Output the [x, y] coordinate of the center of the cell containing the given text.  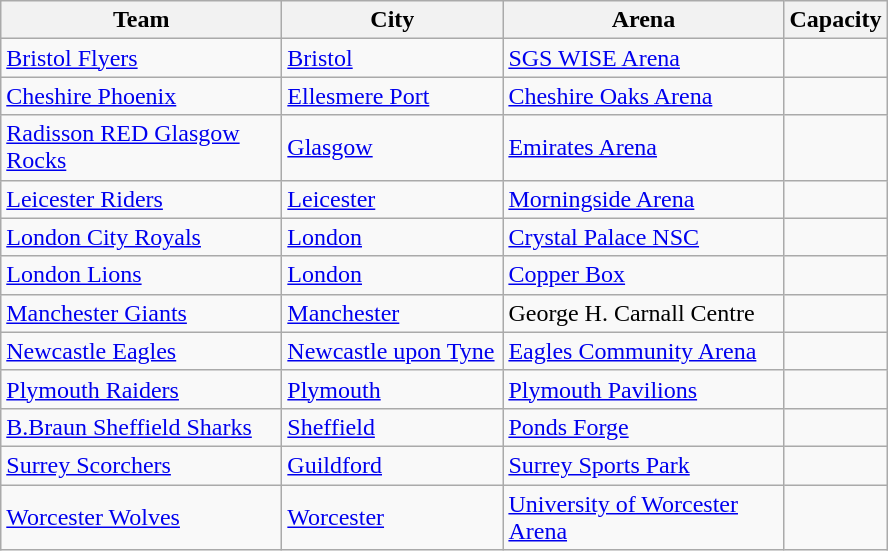
SGS WISE Arena [644, 58]
Newcastle Eagles [142, 351]
University of Worcester Arena [644, 516]
Team [142, 20]
B.Braun Sheffield Sharks [142, 427]
Guildford [392, 465]
Sheffield [392, 427]
Bristol [392, 58]
Plymouth Raiders [142, 389]
Cheshire Phoenix [142, 96]
Surrey Sports Park [644, 465]
Manchester Giants [142, 313]
Capacity [836, 20]
Ponds Forge [644, 427]
Manchester [392, 313]
Worcester [392, 516]
Newcastle upon Tyne [392, 351]
London Lions [142, 275]
Radisson RED Glasgow Rocks [142, 148]
Plymouth [392, 389]
Eagles Community Arena [644, 351]
Plymouth Pavilions [644, 389]
Cheshire Oaks Arena [644, 96]
Crystal Palace NSC [644, 237]
Ellesmere Port [392, 96]
Glasgow [392, 148]
Copper Box [644, 275]
George H. Carnall Centre [644, 313]
Leicester [392, 199]
Surrey Scorchers [142, 465]
Arena [644, 20]
Emirates Arena [644, 148]
London City Royals [142, 237]
City [392, 20]
Worcester Wolves [142, 516]
Leicester Riders [142, 199]
Bristol Flyers [142, 58]
Morningside Arena [644, 199]
